Scan for the cell matching the given text and deliver its (X, Y) coordinate at center. 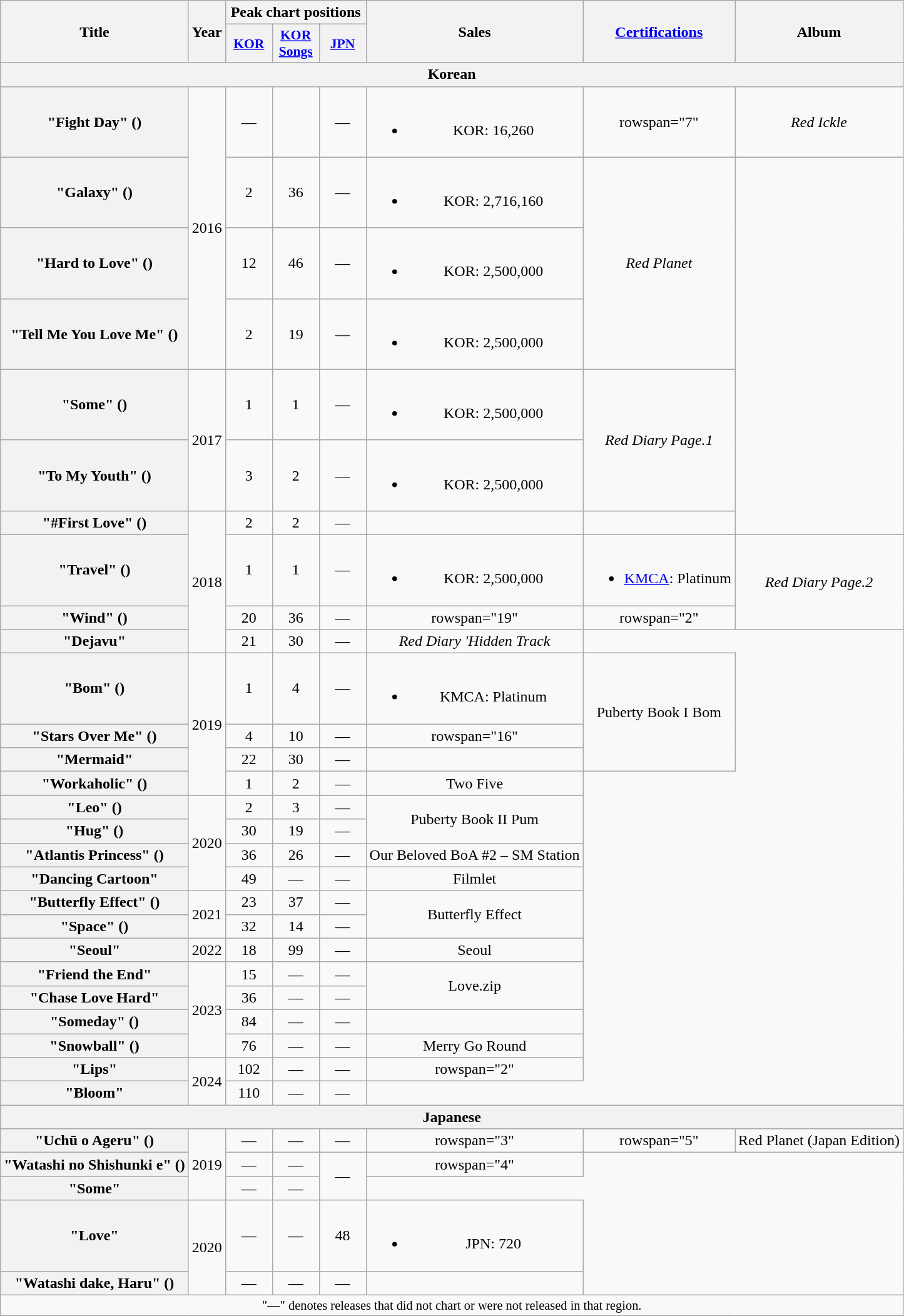
"Butterfly Effect" () (94, 902)
Red Ickle (820, 121)
"Chase Love Hard" (94, 997)
"Fight Day" () (94, 121)
"Mermaid" (94, 760)
"Love" (94, 1235)
"Uchū o Ageru" () (94, 1141)
rowspan="4" (474, 1165)
Certifications (659, 31)
"Seoul" (94, 950)
46 (295, 263)
Seoul (474, 950)
"Some" (94, 1188)
Title (94, 31)
"Someday" () (94, 1021)
Butterfly Effect (474, 914)
Album (820, 31)
"Space" () (94, 926)
"Travel" () (94, 569)
2017 (206, 440)
22 (249, 760)
Red Planet (Japan Edition) (820, 1141)
"To My Youth" () (94, 476)
JPN (343, 44)
Red Planet (659, 263)
32 (249, 926)
Sales (474, 31)
"—" denotes releases that did not chart or were not released in that region. (452, 1305)
"Dancing Cartoon" (94, 879)
rowspan="19" (474, 618)
Korean (452, 74)
Puberty Book II Pum (474, 819)
99 (295, 950)
Our Beloved BoA #2 – SM Station (474, 855)
2024 (206, 1081)
"Friend the End" (94, 974)
21 (249, 641)
"Bom" () (94, 688)
2023 (206, 1009)
Merry Go Round (474, 1046)
26 (295, 855)
2018 (206, 582)
2016 (206, 228)
"Stars Over Me" () (94, 736)
KOR (249, 44)
"Galaxy" () (94, 193)
"Hard to Love" () (94, 263)
rowspan="3" (474, 1141)
Red Diary Page.1 (659, 440)
"Watashi dake, Haru" () (94, 1283)
Puberty Book I Bom (659, 712)
76 (249, 1046)
KOR: 2,716,160 (474, 193)
18 (249, 950)
Red Diary 'Hidden Track (474, 641)
"#First Love" () (94, 523)
"Workaholic" () (94, 783)
23 (249, 902)
"Atlantis Princess" () (94, 855)
"Wind" () (94, 618)
37 (295, 902)
48 (343, 1235)
JPN: 720 (474, 1235)
2022 (206, 950)
49 (249, 879)
Red Diary Page.2 (820, 582)
KORSongs (295, 44)
"Snowball" () (94, 1046)
Peak chart positions (295, 13)
"Tell Me You Love Me" () (94, 334)
"Leo" () (94, 807)
rowspan="5" (659, 1141)
"Watashi no Shishunki e" () (94, 1165)
Year (206, 31)
20 (249, 618)
Filmlet (474, 879)
Japanese (452, 1117)
rowspan="16" (474, 736)
"Hug" () (94, 831)
84 (249, 1021)
14 (295, 926)
"Lips" (94, 1069)
"Bloom" (94, 1093)
"Dejavu" (94, 641)
"Some" () (94, 404)
2021 (206, 914)
15 (249, 974)
10 (295, 736)
KOR: 16,260 (474, 121)
110 (249, 1093)
Love.zip (474, 986)
12 (249, 263)
Two Five (474, 783)
rowspan="7" (659, 121)
102 (249, 1069)
